Provide the [X, Y] coordinate of the cell's center where the given text is located.  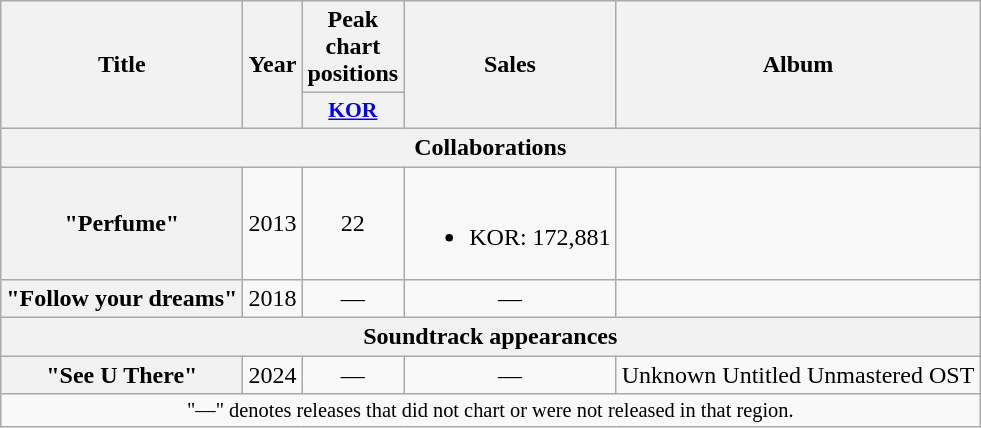
2018 [272, 299]
Soundtrack appearances [490, 337]
"—" denotes releases that did not chart or were not released in that region. [490, 411]
Collaborations [490, 147]
"Perfume" [122, 222]
22 [353, 222]
2024 [272, 375]
Unknown Untitled Unmastered OST [798, 375]
Peak chart positions [353, 47]
Title [122, 65]
KOR [353, 111]
Album [798, 65]
"Follow your dreams" [122, 299]
KOR: 172,881 [510, 222]
Sales [510, 65]
Year [272, 65]
"See U There" [122, 375]
2013 [272, 222]
